Return [x, y] of the center of cell containing provided text 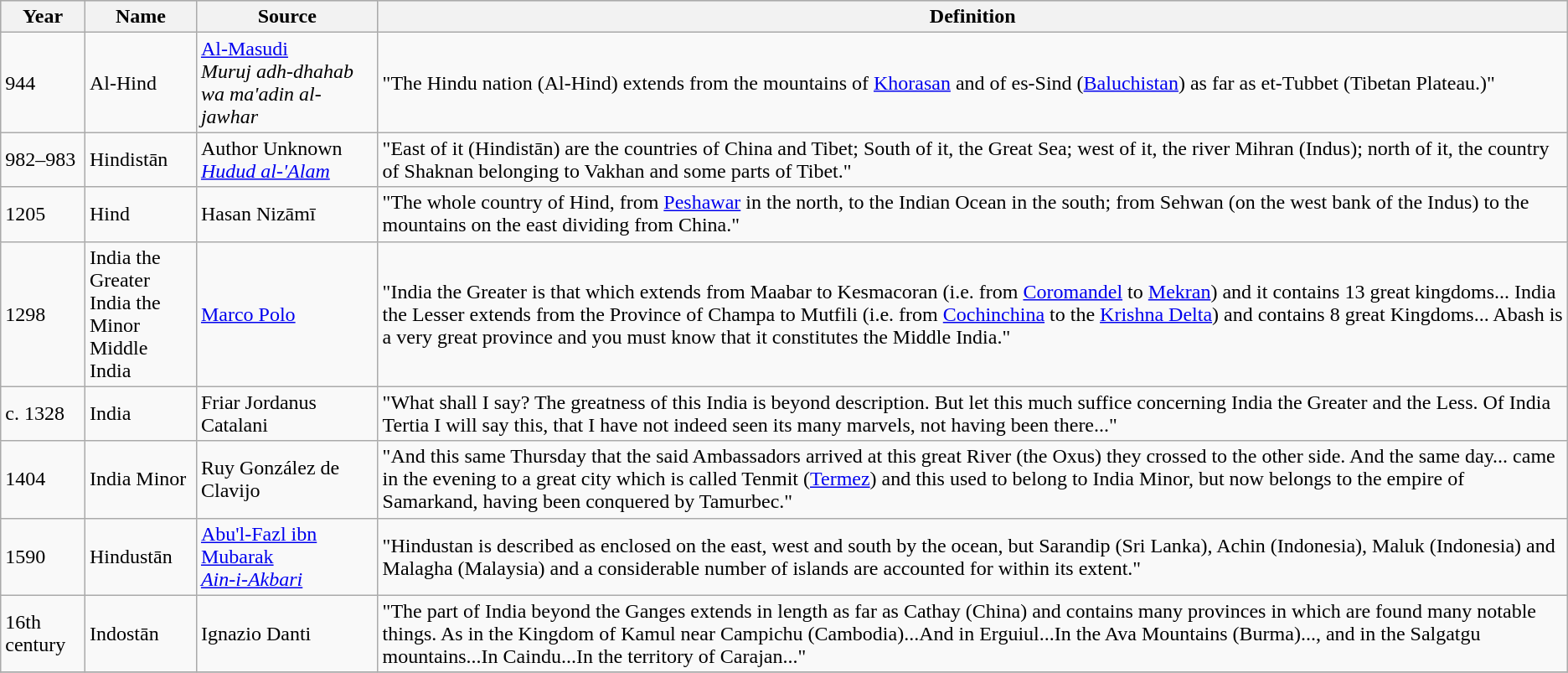
Abu'l-Fazl ibn MubarakAin-i-Akbari [286, 557]
Hindustān [141, 557]
Friar Jordanus Catalani [286, 414]
Marco Polo [286, 313]
Hindistān [141, 159]
1298 [44, 313]
c. 1328 [44, 414]
1590 [44, 557]
"The Hindu nation (Al-Hind) extends from the mountains of Khorasan and of es-Sind (Baluchistan) as far as et-Tubbet (Tibetan Plateau.)" [972, 82]
Ignazio Danti [286, 634]
Source [286, 17]
India Minor [141, 479]
16th century [44, 634]
Indostān [141, 634]
Hasan Nizāmī [286, 215]
982–983 [44, 159]
India the Greater India the Minor Middle India [141, 313]
1205 [44, 215]
Al-MasudiMuruj adh-dhahab wa ma'adin al-jawhar [286, 82]
Hind [141, 215]
944 [44, 82]
1404 [44, 479]
Al-Hind [141, 82]
Ruy González de Clavijo [286, 479]
Definition [972, 17]
Author UnknownHudud al-'Alam [286, 159]
Year [44, 17]
Name [141, 17]
India [141, 414]
